Detect which cell encompasses the target text, then output its (x, y) center coordinate. 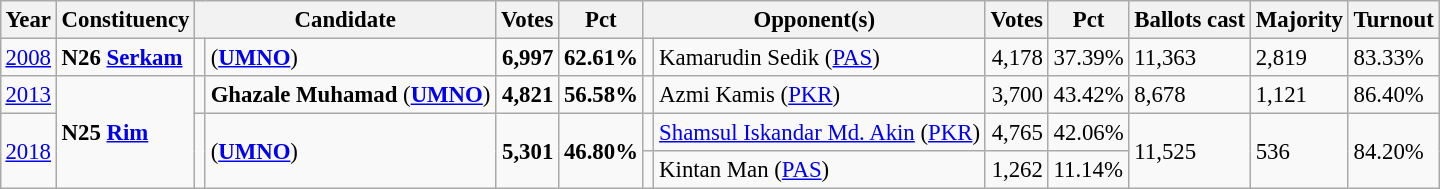
4,765 (1016, 133)
4,821 (528, 95)
Year (28, 20)
37.39% (1088, 57)
Kamarudin Sedik (PAS) (820, 57)
1,262 (1016, 170)
2008 (28, 57)
N26 Serkam (125, 57)
42.06% (1088, 133)
Candidate (346, 20)
Azmi Kamis (PKR) (820, 95)
2013 (28, 95)
4,178 (1016, 57)
Turnout (1394, 20)
43.42% (1088, 95)
46.80% (602, 152)
Ballots cast (1190, 20)
Kintan Man (PAS) (820, 170)
5,301 (528, 152)
6,997 (528, 57)
2018 (28, 152)
N25 Rim (125, 132)
84.20% (1394, 152)
Opponent(s) (814, 20)
86.40% (1394, 95)
Shamsul Iskandar Md. Akin (PKR) (820, 133)
Majority (1299, 20)
83.33% (1394, 57)
11,363 (1190, 57)
8,678 (1190, 95)
3,700 (1016, 95)
62.61% (602, 57)
56.58% (602, 95)
11,525 (1190, 152)
536 (1299, 152)
Constituency (125, 20)
1,121 (1299, 95)
2,819 (1299, 57)
11.14% (1088, 170)
Ghazale Muhamad (UMNO) (350, 95)
